Search for the cell housing the specified text and yield its [X, Y] center coordinate. 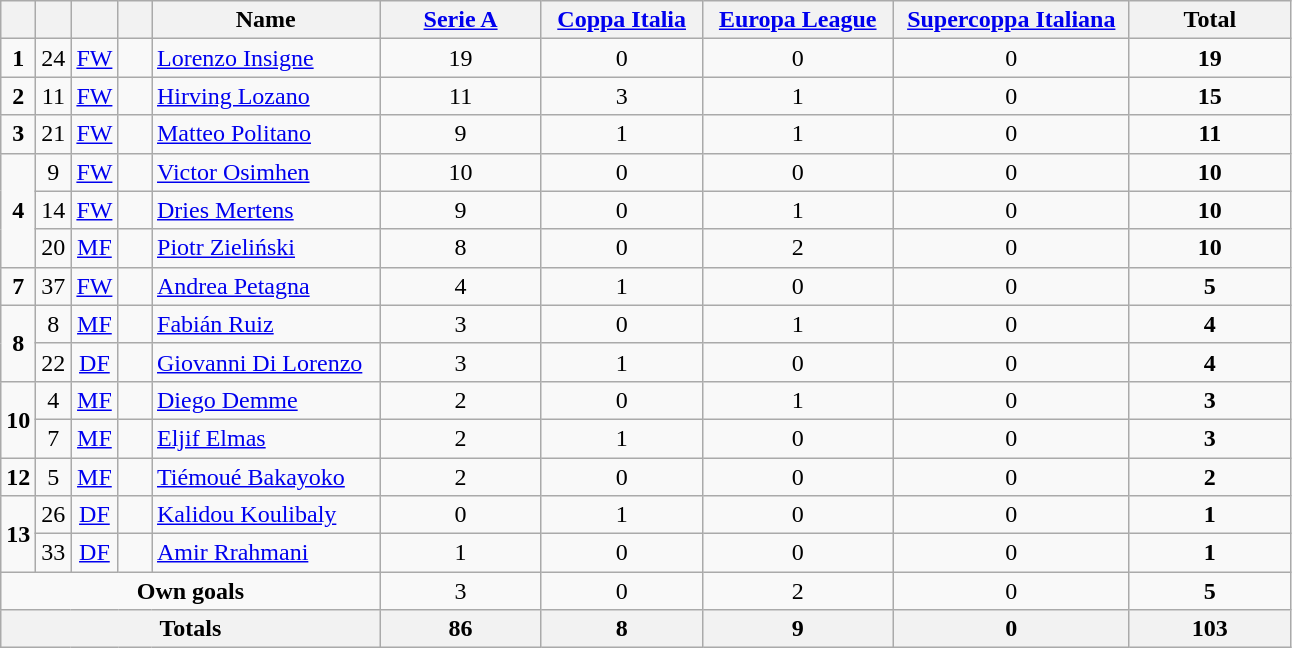
37 [54, 286]
14 [54, 210]
33 [54, 553]
Eljif Elmas [266, 438]
Totals [190, 629]
Name [266, 20]
Supercoppa Italiana [1011, 20]
26 [54, 515]
Fabián Ruiz [266, 324]
Diego Demme [266, 400]
22 [54, 362]
Tiémoué Bakayoko [266, 477]
Andrea Petagna [266, 286]
Hirving Lozano [266, 96]
103 [1210, 629]
Own goals [190, 591]
15 [1210, 96]
12 [18, 477]
Serie A [460, 20]
Victor Osimhen [266, 172]
Europa League [798, 20]
Matteo Politano [266, 134]
Giovanni Di Lorenzo [266, 362]
86 [460, 629]
Total [1210, 20]
Dries Mertens [266, 210]
Lorenzo Insigne [266, 58]
Coppa Italia [622, 20]
24 [54, 58]
21 [54, 134]
Kalidou Koulibaly [266, 515]
13 [18, 534]
Piotr Zieliński [266, 248]
Amir Rrahmani [266, 553]
20 [54, 248]
